For the text-containing cell, return its midpoint in [X, Y] coordinate format. 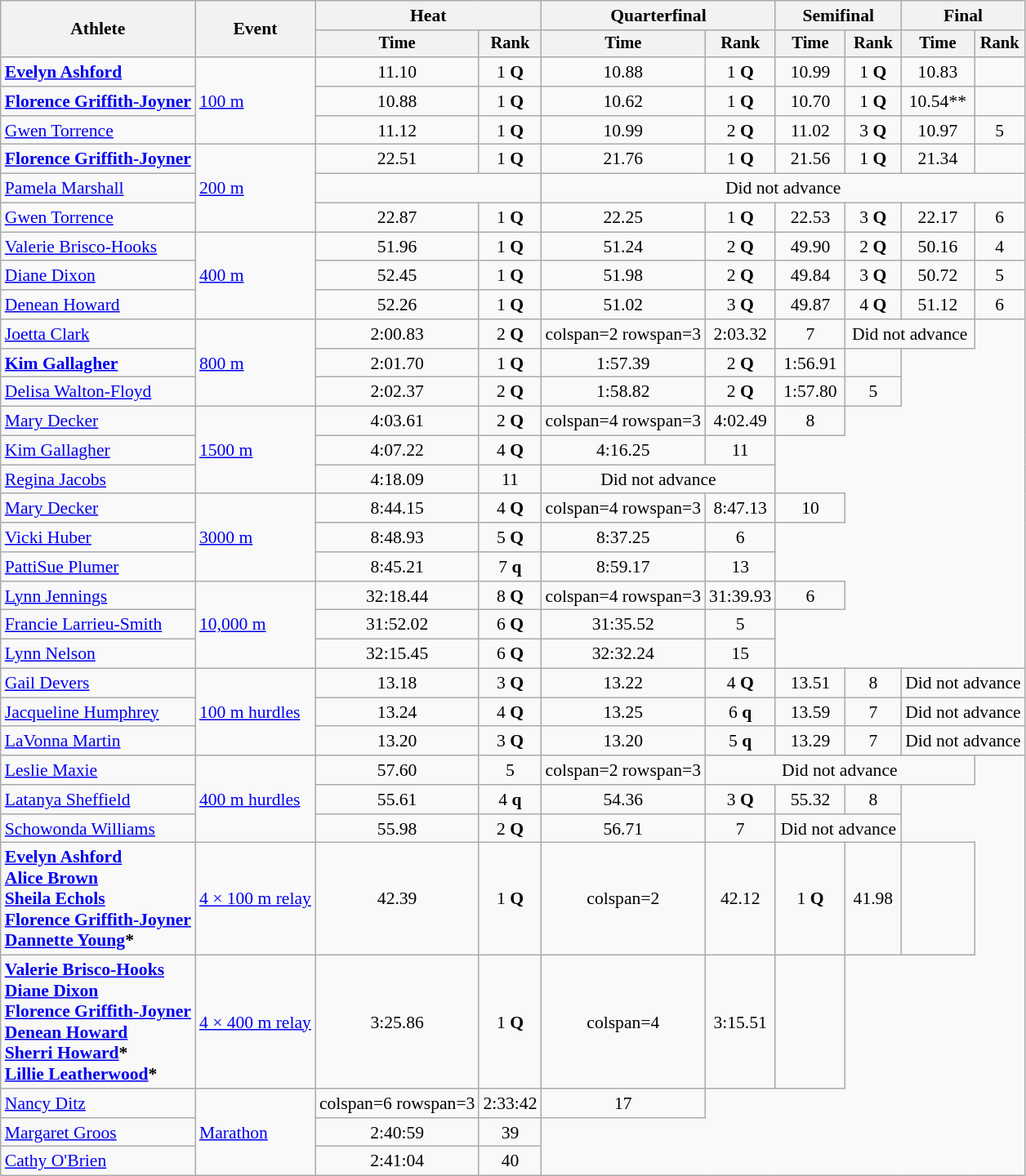
200 m [255, 188]
6 q [740, 712]
50.16 [938, 247]
colspan=6 rowspan=3 [397, 1103]
5 Q [510, 537]
10.70 [810, 101]
Denean Howard [98, 305]
4:16.25 [624, 451]
100 m [255, 101]
31:52.02 [397, 625]
55.32 [810, 800]
22.87 [397, 218]
1:57.80 [810, 392]
Schowonda Williams [98, 829]
4 q [510, 800]
PattiSue Plumer [98, 567]
13.24 [397, 712]
Evelyn AshfordAlice BrownSheila EcholsFlorence Griffith-JoynerDannette Young* [98, 899]
Quarterfinal [658, 16]
Jacqueline Humphrey [98, 712]
13.18 [397, 684]
4 × 100 m relay [255, 899]
31:35.52 [624, 625]
2:01.70 [397, 363]
4:18.09 [397, 479]
32:15.45 [397, 654]
Vicki Huber [98, 537]
LaVonna Martin [98, 742]
8:45.21 [397, 567]
8:59.17 [624, 567]
51.96 [397, 247]
2:33:42 [510, 1103]
54.36 [624, 800]
Margaret Groos [98, 1133]
50.72 [938, 276]
Lynn Nelson [98, 654]
2:41:04 [397, 1161]
2:02.37 [397, 392]
7 q [510, 567]
Final [963, 16]
55.61 [397, 800]
Latanya Sheffield [98, 800]
10.83 [938, 72]
colspan=2 [624, 899]
51.02 [624, 305]
10.54** [938, 101]
32:18.44 [397, 596]
Diane Dixon [98, 276]
13.59 [810, 712]
Nancy Ditz [98, 1103]
Valerie Brisco-Hooks [98, 247]
10,000 m [255, 626]
39 [510, 1133]
3000 m [255, 537]
22.51 [397, 159]
51.98 [624, 276]
Valerie Brisco-HooksDiane DixonFlorence Griffith-JoynerDenean HowardSherri Howard*Lillie Leatherwood* [98, 1022]
21.34 [938, 159]
1:56.91 [810, 363]
1:58.82 [624, 392]
13.51 [810, 684]
57.60 [397, 770]
Heat [428, 16]
100 m hurdles [255, 712]
1500 m [255, 451]
3:15.51 [740, 1022]
22.25 [624, 218]
52.26 [397, 305]
Cathy O'Brien [98, 1161]
400 m [255, 276]
2:03.32 [740, 334]
Evelyn Ashford [98, 72]
13 [740, 567]
10.97 [938, 131]
3:25.86 [397, 1022]
22.17 [938, 218]
400 m hurdles [255, 799]
4:07.22 [397, 451]
11.02 [810, 131]
31:39.93 [740, 596]
Pamela Marshall [98, 189]
10 [810, 509]
41.98 [874, 899]
2:40:59 [397, 1133]
42.39 [397, 899]
Semifinal [838, 16]
Event [255, 29]
10.62 [624, 101]
Lynn Jennings [98, 596]
1:57.39 [624, 363]
8:37.25 [624, 537]
Athlete [98, 29]
4 [1000, 247]
51.12 [938, 305]
22.53 [810, 218]
17 [624, 1103]
Delisa Walton-Floyd [98, 392]
800 m [255, 363]
4:02.49 [740, 421]
32:32.24 [624, 654]
11.10 [397, 72]
colspan=4 [624, 1022]
8:47.13 [740, 509]
13.25 [624, 712]
13.22 [624, 684]
Regina Jacobs [98, 479]
21.56 [810, 159]
4:03.61 [397, 421]
Gail Devers [98, 684]
21.76 [624, 159]
51.24 [624, 247]
2:00.83 [397, 334]
49.84 [810, 276]
52.45 [397, 276]
Marathon [255, 1132]
49.90 [810, 247]
4 × 400 m relay [255, 1022]
55.98 [397, 829]
42.12 [740, 899]
49.87 [810, 305]
8 Q [510, 596]
Joetta Clark [98, 334]
5 q [740, 742]
8:44.15 [397, 509]
15 [740, 654]
11.12 [397, 131]
56.71 [624, 829]
40 [510, 1161]
Leslie Maxie [98, 770]
Francie Larrieu-Smith [98, 625]
13.29 [810, 742]
8:48.93 [397, 537]
